Identify which cell holds the provided text, then report its [X, Y] central coordinate. 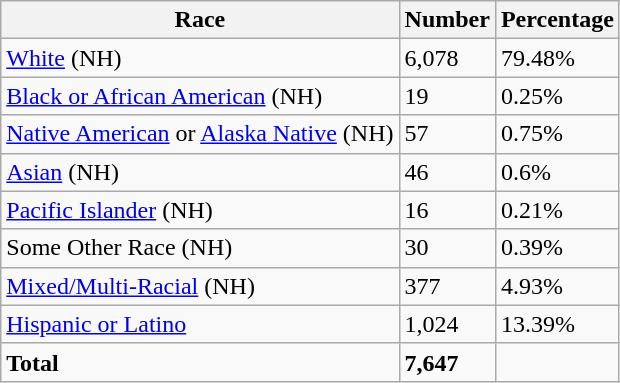
377 [447, 286]
16 [447, 210]
30 [447, 248]
6,078 [447, 58]
4.93% [557, 286]
Hispanic or Latino [200, 324]
13.39% [557, 324]
Race [200, 20]
Some Other Race (NH) [200, 248]
0.75% [557, 134]
19 [447, 96]
1,024 [447, 324]
Percentage [557, 20]
0.25% [557, 96]
Asian (NH) [200, 172]
Number [447, 20]
57 [447, 134]
Mixed/Multi-Racial (NH) [200, 286]
Total [200, 362]
0.6% [557, 172]
Black or African American (NH) [200, 96]
Native American or Alaska Native (NH) [200, 134]
0.39% [557, 248]
7,647 [447, 362]
White (NH) [200, 58]
0.21% [557, 210]
79.48% [557, 58]
46 [447, 172]
Pacific Islander (NH) [200, 210]
